Capture the cell that displays the provided text and extract its [x, y] central coordinate. 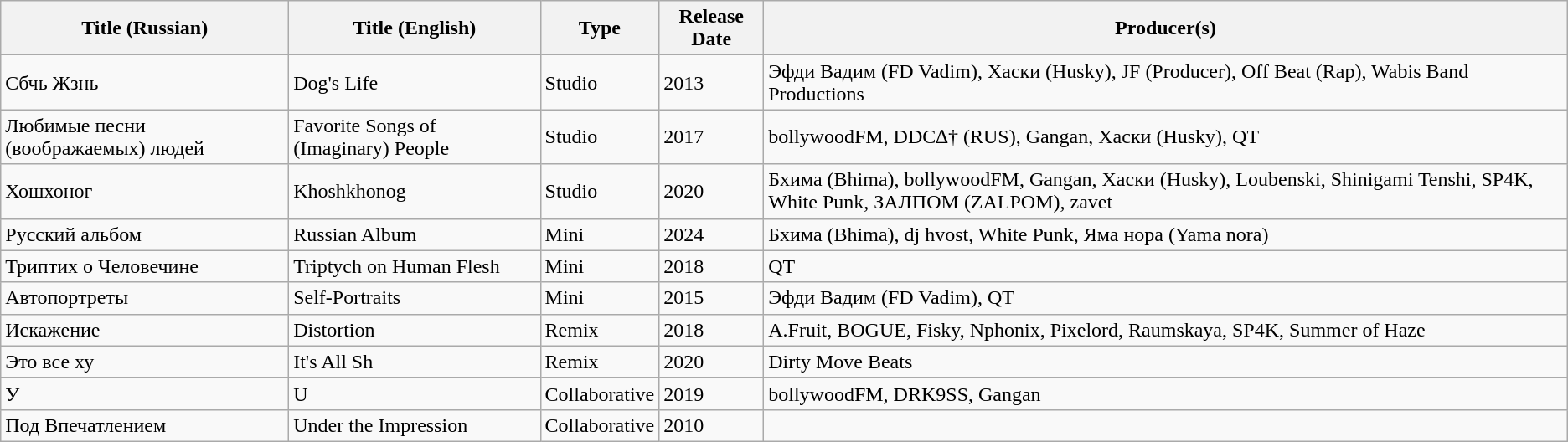
Self-Portraits [415, 298]
2019 [712, 393]
A.Fruit, BOGUE, Fisky, Nphonix, Pixelord, Raumskaya, SP4K, Summer of Haze [1166, 330]
Title (Russian) [145, 28]
U [415, 393]
Эфди Вадим (FD Vadim), QT [1166, 298]
It's All Sh [415, 362]
Dog's Life [415, 82]
Russian Album [415, 234]
2017 [712, 137]
Хошхоног [145, 191]
Producer(s) [1166, 28]
Бхима (Bhima), dj hvost, White Punk, Яма нора (Yama nora) [1166, 234]
Искажение [145, 330]
Под Впечатлением [145, 425]
Это все ху [145, 362]
Under the Impression [415, 425]
Dirty Move Beats [1166, 362]
У [145, 393]
Type [600, 28]
Любимые песни (воображаемых) людей [145, 137]
QT [1166, 266]
2013 [712, 82]
Автопортреты [145, 298]
Эфди Вадим (FD Vadim), Хаски (Husky), JF (Producer), Off Beat (Rap), Wabis Band Productions [1166, 82]
2024 [712, 234]
bollywoodFM, DDC∆† (RUS), Gangan, Хаски (Husky), QT [1166, 137]
Бхима (Bhima), bollywoodFM, Gangan, Хаски (Husky), Loubenski, Shinigami Tenshi, SP4K, White Punk, ЗАЛПОМ (ZALPOM), zavet [1166, 191]
2015 [712, 298]
Cбчь Жзнь [145, 82]
Distortion [415, 330]
Release Date [712, 28]
Русский альбом [145, 234]
bollywoodFM, DRK9SS, Gangan [1166, 393]
Favorite Songs of (Imaginary) People [415, 137]
Title (English) [415, 28]
2010 [712, 425]
Khoshkhonog [415, 191]
Триптих о Человечине [145, 266]
Triptych on Human Flesh [415, 266]
